Return the [x, y] coordinate for the center point of the cell that contains the specified text.  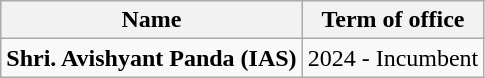
Term of office [393, 20]
Shri. Avishyant Panda (IAS) [152, 58]
Name [152, 20]
2024 - Incumbent [393, 58]
